Return the [x, y] coordinate for the center point of the cell that contains the specified text.  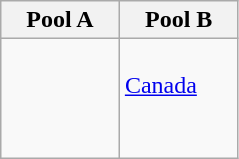
Pool B [178, 20]
Pool A [60, 20]
Canada [178, 98]
